Pinpoint the cell where the given text exists, returning its [x, y] midpoint coordinate. 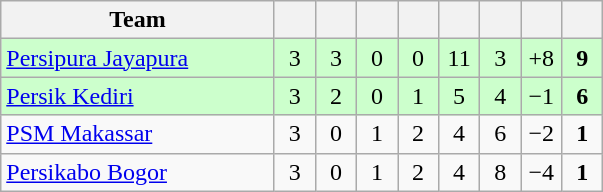
Persipura Jayapura [138, 58]
8 [500, 172]
Team [138, 20]
PSM Makassar [138, 134]
−4 [542, 172]
9 [582, 58]
11 [460, 58]
−1 [542, 96]
−2 [542, 134]
Persikabo Bogor [138, 172]
5 [460, 96]
Persik Kediri [138, 96]
+8 [542, 58]
